From the cell containing the given text, extract its center point as (x, y) coordinate. 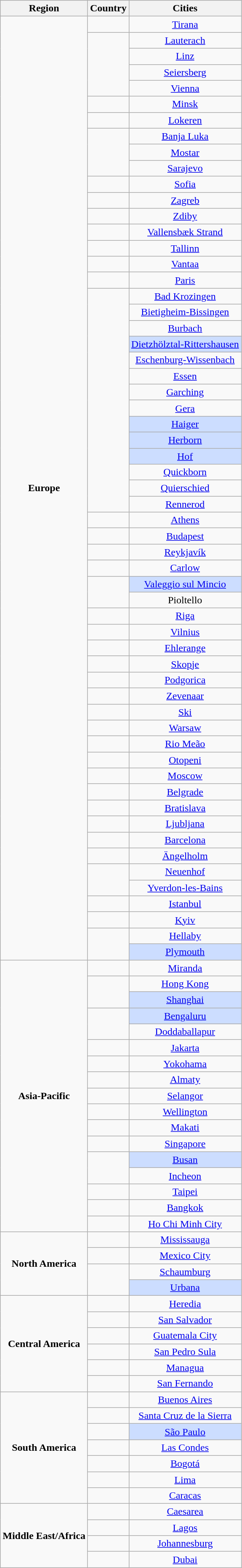
Tallinn (185, 248)
Mexico City (185, 1256)
Vienna (185, 88)
Hong Kong (185, 984)
Vilnius (185, 632)
Zagreb (185, 200)
Minsk (185, 104)
Incheon (185, 1176)
Taipei (185, 1192)
Athens (185, 520)
Sarajevo (185, 168)
Selangor (185, 1096)
Rennerod (185, 504)
Managua (185, 1368)
Haiger (185, 424)
Belgrade (185, 792)
Sofia (185, 184)
Seiersberg (185, 72)
Heredia (185, 1304)
Ljubljana (185, 824)
Central America (44, 1344)
Banja Luka (185, 136)
Caesarea (185, 1512)
Eschenburg-Wissenbach (185, 360)
Europe (44, 488)
Carlow (185, 568)
São Paulo (185, 1431)
Barcelona (185, 840)
Dubai (185, 1560)
Rio Meão (185, 744)
Yverdon-les-Bains (185, 888)
Gera (185, 408)
Region (44, 8)
Moscow (185, 776)
Bogotá (185, 1463)
Makati (185, 1128)
Otopeni (185, 760)
Bad Krozingen (185, 296)
Almaty (185, 1080)
Tirana (185, 24)
Las Condes (185, 1447)
Pioltello (185, 600)
Linz (185, 56)
Urbana (185, 1288)
Lokeren (185, 120)
Essen (185, 376)
South America (44, 1447)
Istanbul (185, 904)
Ski (185, 712)
Vallensbæk Strand (185, 232)
Hellaby (185, 936)
Guatemala City (185, 1336)
Caracas (185, 1496)
Kyiv (185, 920)
Singapore (185, 1144)
Lima (185, 1479)
San Pedro Sula (185, 1352)
Lagos (185, 1528)
Garching (185, 392)
Warsaw (185, 728)
Middle East/Africa (44, 1536)
Vantaa (185, 264)
Cities (185, 8)
Wellington (185, 1112)
Plymouth (185, 952)
Bietigheim-Bissingen (185, 312)
Jakarta (185, 1048)
Doddaballapur (185, 1032)
Santa Cruz de la Sierra (185, 1415)
Quierschied (185, 488)
Shanghai (185, 1000)
Mostar (185, 152)
Reykjavík (185, 552)
Buenos Aires (185, 1400)
Neuenhof (185, 872)
Quickborn (185, 472)
Valeggio sul Mincio (185, 584)
Zevenaar (185, 696)
Dietzhölztal-Rittershausen (185, 344)
Budapest (185, 536)
Zdiby (185, 216)
Bengaluru (185, 1016)
Lauterach (185, 40)
Herborn (185, 440)
Ängelholm (185, 856)
Yokohama (185, 1064)
North America (44, 1264)
Bratislava (185, 808)
San Salvador (185, 1320)
Schaumburg (185, 1272)
Paris (185, 280)
San Fernando (185, 1384)
Busan (185, 1160)
Ho Chi Minh City (185, 1224)
Burbach (185, 328)
Skopje (185, 664)
Riga (185, 616)
Ehlerange (185, 648)
Johannesburg (185, 1544)
Asia-Pacific (44, 1096)
Podgorica (185, 680)
Miranda (185, 968)
Country (108, 8)
Mississauga (185, 1240)
Bangkok (185, 1208)
Hof (185, 456)
